Return (X, Y) of the center of cell containing provided text 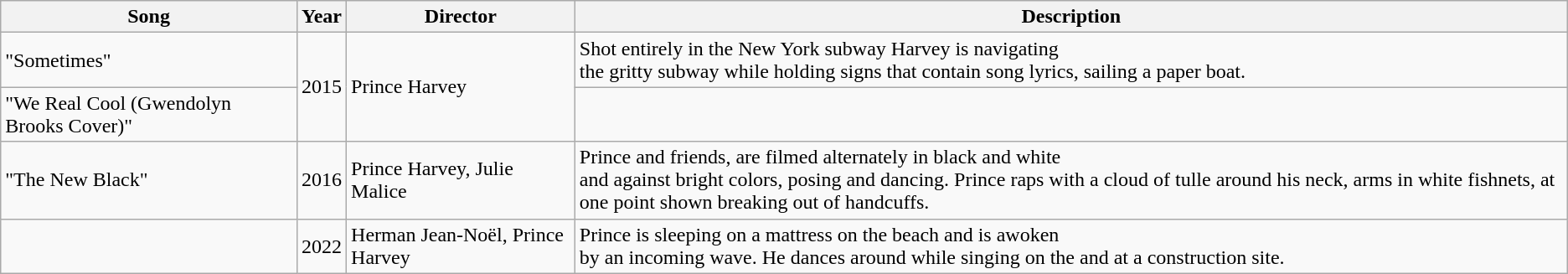
"We Real Cool (Gwendolyn Brooks Cover)" (149, 114)
2022 (322, 246)
"The New Black" (149, 180)
Herman Jean-Noël, Prince Harvey (461, 246)
Prince Harvey (461, 87)
Year (322, 17)
Description (1070, 17)
Shot entirely in the New York subway Harvey is navigatingthe gritty subway while holding signs that contain song lyrics, sailing a paper boat. (1070, 60)
Prince is sleeping on a mattress on the beach and is awokenby an incoming wave. He dances around while singing on the and at a construction site. (1070, 246)
Director (461, 17)
2016 (322, 180)
Prince Harvey, Julie Malice (461, 180)
2015 (322, 87)
"Sometimes" (149, 60)
Song (149, 17)
